Return [X, Y] of the center of cell containing provided text 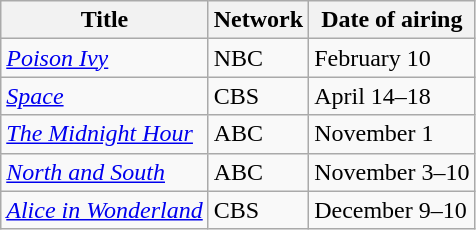
April 14–18 [392, 96]
North and South [104, 172]
Poison Ivy [104, 58]
Network [258, 20]
Alice in Wonderland [104, 210]
Space [104, 96]
Title [104, 20]
November 3–10 [392, 172]
November 1 [392, 134]
December 9–10 [392, 210]
The Midnight Hour [104, 134]
NBC [258, 58]
Date of airing [392, 20]
February 10 [392, 58]
